Pinpoint the cell where the given text exists, returning its (X, Y) midpoint coordinate. 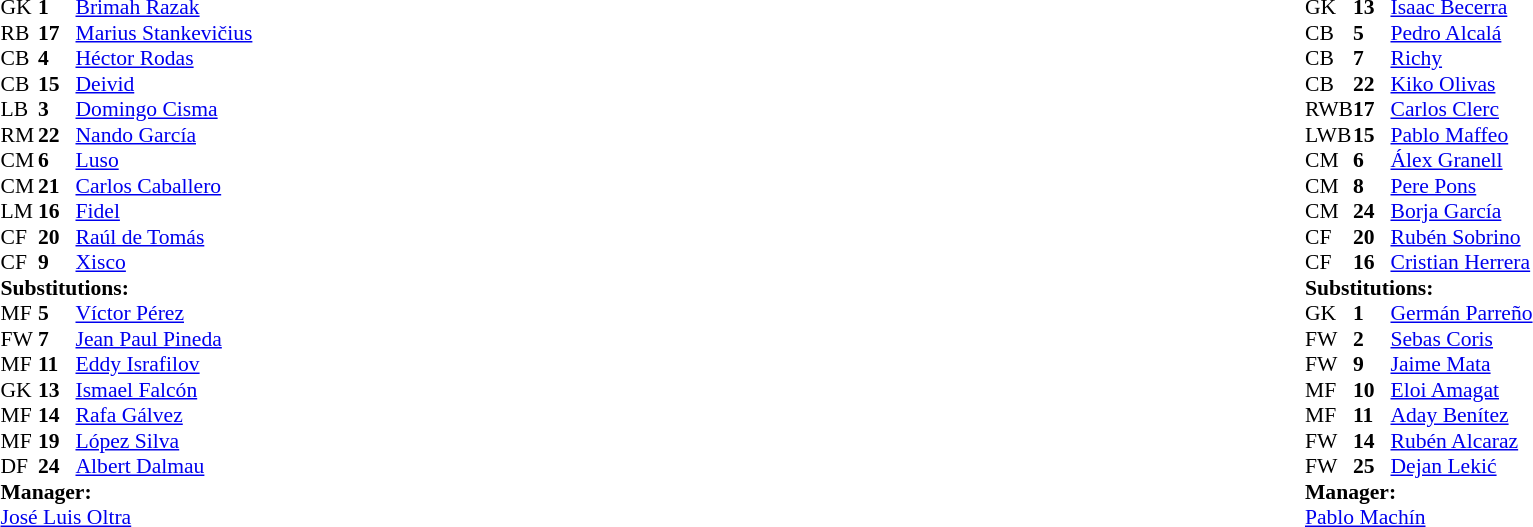
RWB (1329, 109)
Dejan Lekić (1461, 467)
10 (1372, 390)
Aday Benítez (1461, 415)
Fidel (164, 211)
Álex Granell (1461, 161)
Eloi Amagat (1461, 390)
Jaime Mata (1461, 365)
López Silva (164, 441)
2 (1372, 339)
21 (57, 186)
3 (57, 109)
Deivid (164, 84)
Víctor Pérez (164, 313)
Sebas Coris (1461, 339)
Carlos Caballero (164, 186)
Raúl de Tomás (164, 237)
25 (1372, 467)
Albert Dalmau (164, 467)
Borja García (1461, 211)
Rafa Gálvez (164, 415)
Carlos Clerc (1461, 109)
Kiko Olivas (1461, 84)
Pere Pons (1461, 186)
RB (19, 33)
Nando García (164, 135)
Richy (1461, 59)
Rubén Sobrino (1461, 237)
Ismael Falcón (164, 390)
LWB (1329, 135)
Eddy Israfilov (164, 365)
Germán Parreño (1461, 313)
1 (1372, 313)
Jean Paul Pineda (164, 339)
Xisco (164, 263)
Cristian Herrera (1461, 263)
Héctor Rodas (164, 59)
Pablo Maffeo (1461, 135)
Domingo Cisma (164, 109)
4 (57, 59)
RM (19, 135)
Pedro Alcalá (1461, 33)
Rubén Alcaraz (1461, 441)
DF (19, 467)
Marius Stankevičius (164, 33)
8 (1372, 186)
19 (57, 441)
LB (19, 109)
LM (19, 211)
13 (57, 390)
Luso (164, 161)
